From the cell containing the given text, extract its center point as (x, y) coordinate. 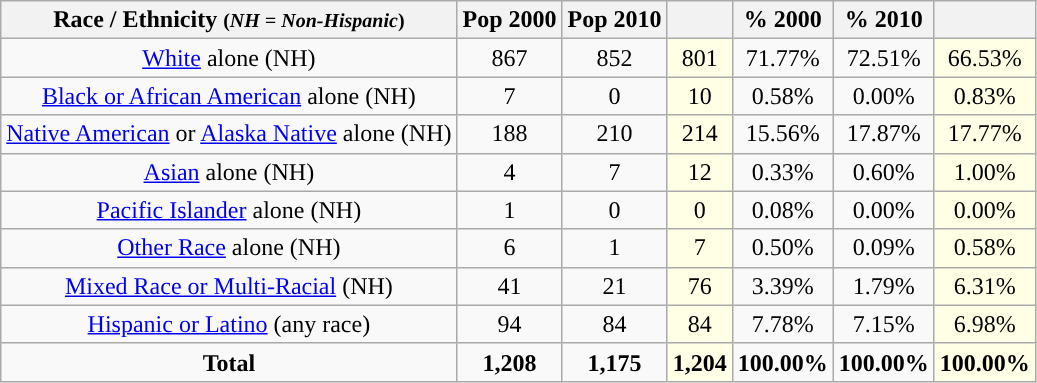
210 (614, 134)
66.53% (984, 58)
1,204 (700, 362)
41 (510, 286)
6 (510, 248)
0.60% (884, 172)
Pop 2010 (614, 20)
Other Race alone (NH) (229, 248)
% 2010 (884, 20)
White alone (NH) (229, 58)
Native American or Alaska Native alone (NH) (229, 134)
214 (700, 134)
801 (700, 58)
Hispanic or Latino (any race) (229, 324)
17.77% (984, 134)
6.98% (984, 324)
1,208 (510, 362)
17.87% (884, 134)
72.51% (884, 58)
Asian alone (NH) (229, 172)
3.39% (782, 286)
1,175 (614, 362)
0.50% (782, 248)
94 (510, 324)
188 (510, 134)
0.33% (782, 172)
12 (700, 172)
0.09% (884, 248)
Pop 2000 (510, 20)
71.77% (782, 58)
7.15% (884, 324)
4 (510, 172)
6.31% (984, 286)
21 (614, 286)
0.83% (984, 96)
7.78% (782, 324)
Black or African American alone (NH) (229, 96)
852 (614, 58)
867 (510, 58)
1.79% (884, 286)
Pacific Islander alone (NH) (229, 210)
% 2000 (782, 20)
Race / Ethnicity (NH = Non-Hispanic) (229, 20)
15.56% (782, 134)
1.00% (984, 172)
Total (229, 362)
0.08% (782, 210)
Mixed Race or Multi-Racial (NH) (229, 286)
76 (700, 286)
10 (700, 96)
